Determine the (X, Y) coordinate at the center of the cell enclosing the given text.  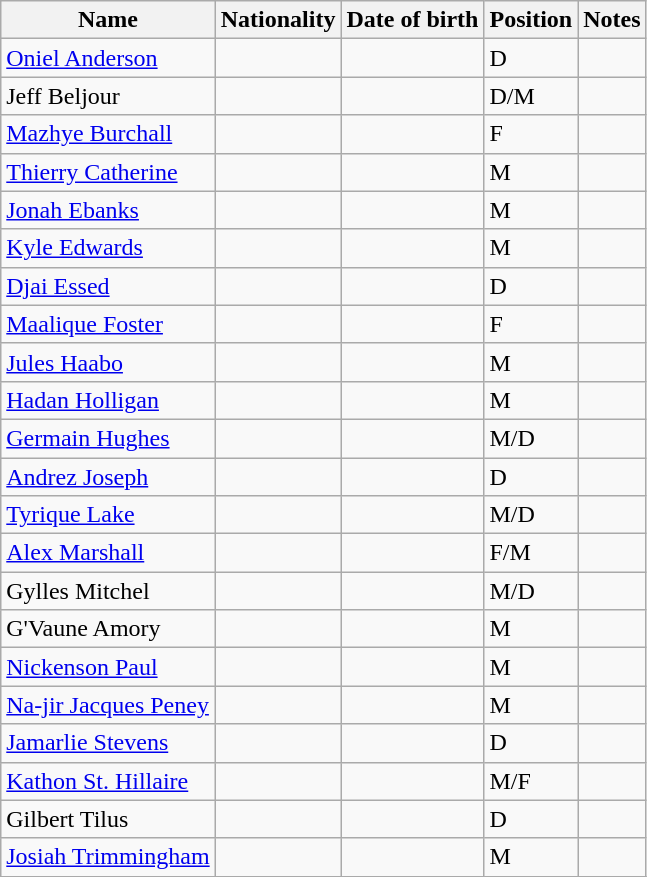
Djai Essed (108, 286)
Notes (612, 20)
Kyle Edwards (108, 248)
Alex Marshall (108, 553)
Gilbert Tilus (108, 819)
Jules Haabo (108, 362)
Jamarlie Stevens (108, 743)
Name (108, 20)
Jonah Ebanks (108, 210)
Josiah Trimmingham (108, 857)
Hadan Holligan (108, 400)
Kathon St. Hillaire (108, 781)
G'Vaune Amory (108, 629)
Thierry Catherine (108, 172)
Andrez Joseph (108, 477)
Jeff Beljour (108, 96)
Gylles Mitchel (108, 591)
Oniel Anderson (108, 58)
Mazhye Burchall (108, 134)
Nickenson Paul (108, 667)
Date of birth (412, 20)
D/M (531, 96)
Position (531, 20)
Tyrique Lake (108, 515)
Maalique Foster (108, 324)
M/F (531, 781)
Germain Hughes (108, 438)
Na-jir Jacques Peney (108, 705)
F/M (531, 553)
Nationality (278, 20)
